Scan for the cell matching the given text and deliver its [X, Y] coordinate at center. 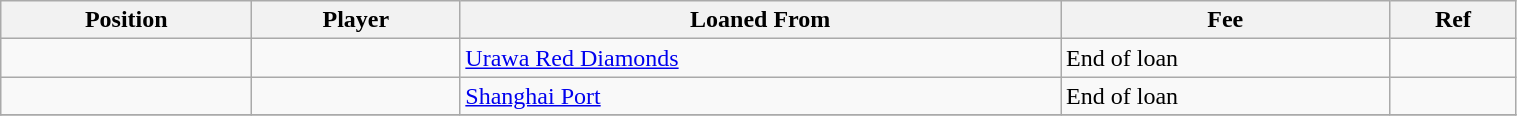
Fee [1226, 20]
Player [356, 20]
Ref [1453, 20]
Urawa Red Diamonds [760, 58]
Position [126, 20]
Shanghai Port [760, 96]
Loaned From [760, 20]
